Return [x, y] of the center of cell containing provided text 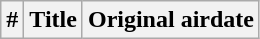
Original airdate [170, 20]
Title [54, 20]
# [12, 20]
